From the cell containing the given text, extract its center point as (X, Y) coordinate. 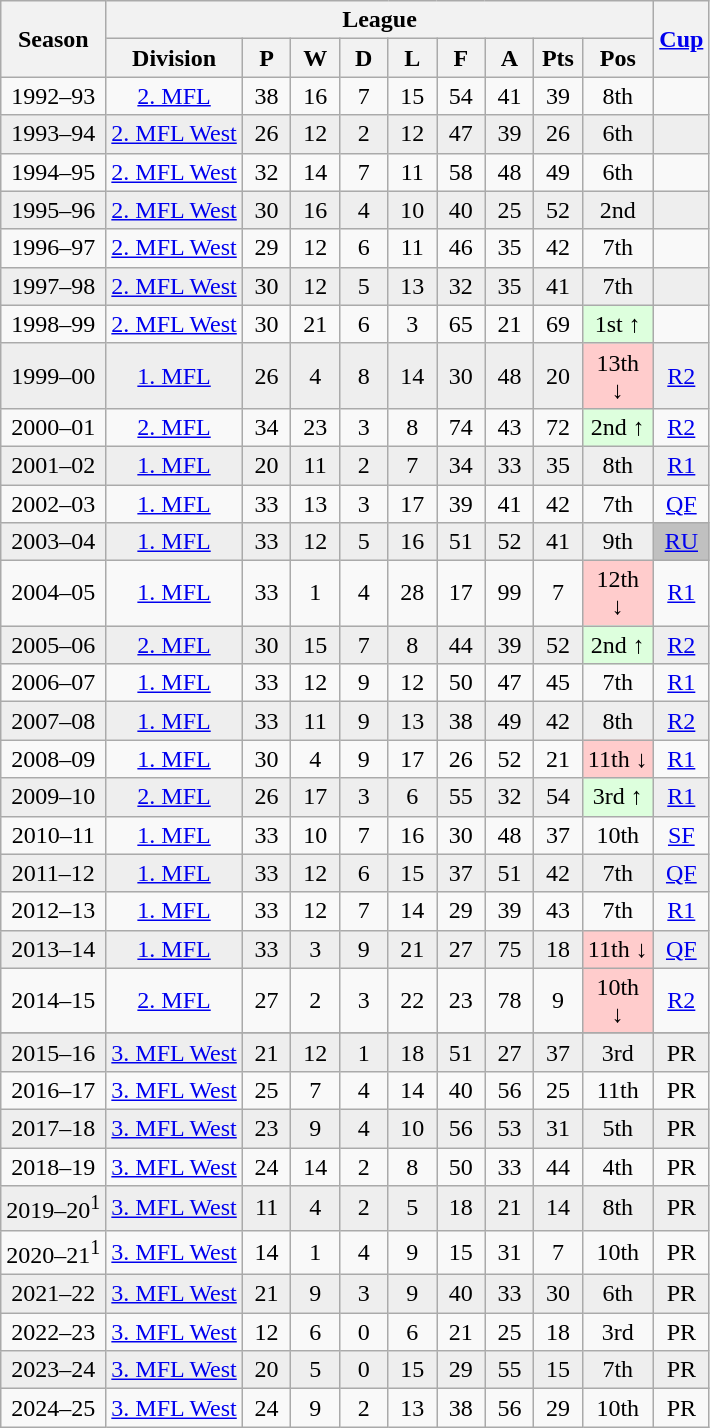
2012–13 (54, 911)
65 (462, 324)
2002–03 (54, 503)
1st ↑ (618, 324)
2015–16 (54, 1052)
Cup (681, 39)
2019–201 (54, 1208)
Season (54, 39)
2005–06 (54, 645)
2017–18 (54, 1128)
2007–08 (54, 721)
3rd ↑ (618, 797)
W (316, 58)
2021–22 (54, 1294)
45 (558, 683)
2nd (618, 210)
1992–93 (54, 96)
SF (681, 835)
1998–99 (54, 324)
2008–09 (54, 759)
2014–15 (54, 1000)
28 (412, 594)
10th ↓ (618, 1000)
1994–95 (54, 172)
L (412, 58)
1993–94 (54, 134)
2024–25 (54, 1408)
2020–211 (54, 1252)
Pts (558, 58)
2009–10 (54, 797)
12th ↓ (618, 594)
22 (412, 1000)
75 (510, 949)
2001–02 (54, 465)
League (380, 20)
2006–07 (54, 683)
RU (681, 542)
D (364, 58)
2003–04 (54, 542)
58 (462, 172)
4th (618, 1167)
1995–96 (54, 210)
1997–98 (54, 286)
2016–17 (54, 1090)
P (266, 58)
Division (174, 58)
13th ↓ (618, 376)
99 (510, 594)
2010–11 (54, 835)
5th (618, 1128)
2011–12 (54, 873)
74 (462, 427)
2000–01 (54, 427)
2018–19 (54, 1167)
72 (558, 427)
78 (510, 1000)
Pos (618, 58)
9th (618, 542)
2004–05 (54, 594)
1996–97 (54, 248)
2013–14 (54, 949)
2022–23 (54, 1332)
F (462, 58)
2023–24 (54, 1370)
46 (462, 248)
11th (618, 1090)
69 (558, 324)
53 (510, 1128)
1999–00 (54, 376)
A (510, 58)
